Locate the cell with the specified text and output its (x, y) center coordinate. 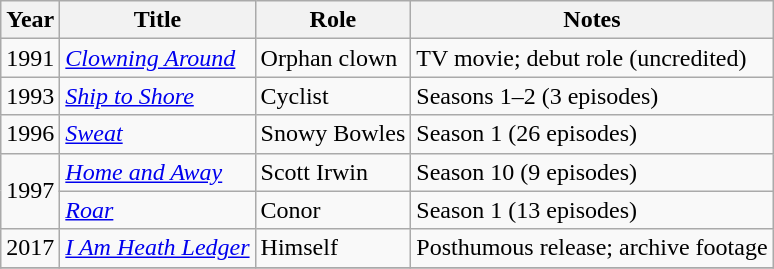
Notes (592, 20)
Seasons 1–2 (3 episodes) (592, 96)
Roar (158, 210)
Year (30, 20)
Home and Away (158, 172)
Cyclist (333, 96)
TV movie; debut role (uncredited) (592, 58)
1993 (30, 96)
Title (158, 20)
Himself (333, 248)
Role (333, 20)
1997 (30, 191)
Ship to Shore (158, 96)
Orphan clown (333, 58)
2017 (30, 248)
Season 1 (26 episodes) (592, 134)
Scott Irwin (333, 172)
I Am Heath Ledger (158, 248)
Season 10 (9 episodes) (592, 172)
Snowy Bowles (333, 134)
Posthumous release; archive footage (592, 248)
Season 1 (13 episodes) (592, 210)
Sweat (158, 134)
Conor (333, 210)
Clowning Around (158, 58)
1991 (30, 58)
1996 (30, 134)
